Capture the cell that displays the provided text and extract its [x, y] central coordinate. 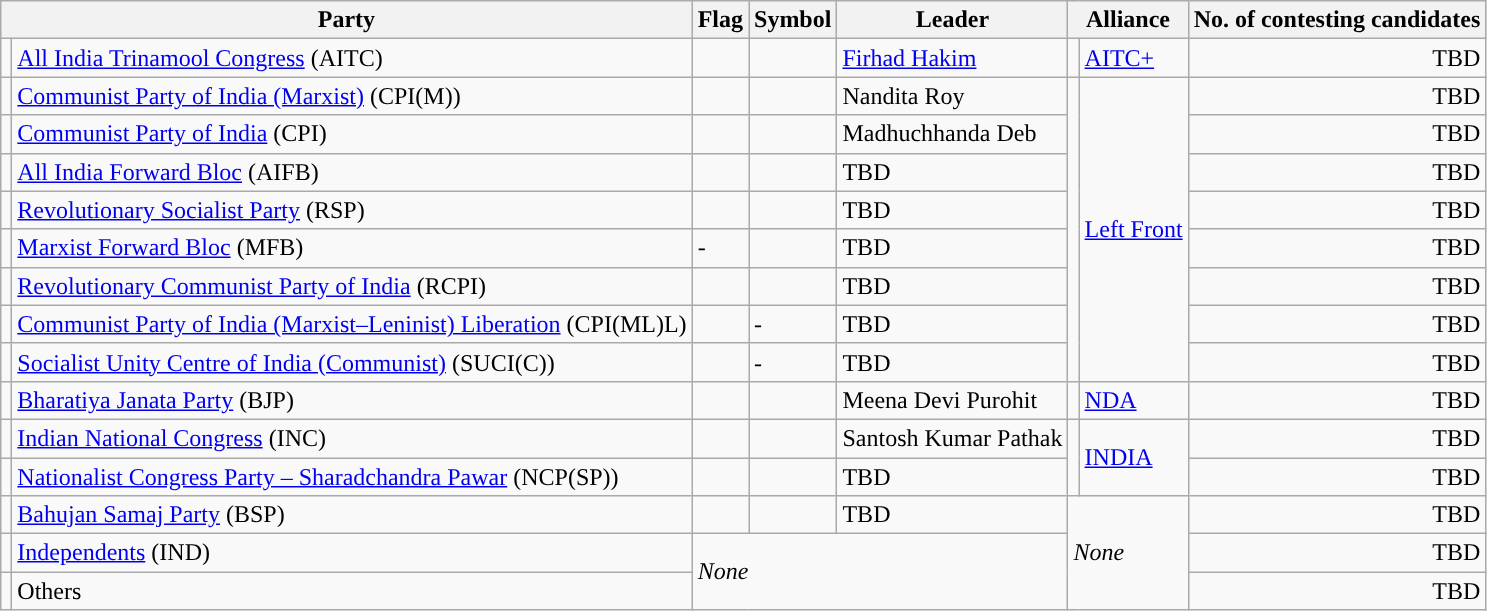
Revolutionary Socialist Party (RSP) [352, 210]
Santosh Kumar Pathak [952, 438]
Flag [720, 20]
Communist Party of India (CPI) [352, 134]
Left Front [1134, 229]
Firhad Hakim [952, 58]
Nandita Roy [952, 96]
Others [352, 591]
Alliance [1128, 20]
Bharatiya Janata Party (BJP) [352, 400]
Madhuchhanda Deb [952, 134]
Symbol [792, 20]
Revolutionary Communist Party of India (RCPI) [352, 286]
All India Trinamool Congress (AITC) [352, 58]
Communist Party of India (Marxist) (CPI(M)) [352, 96]
Communist Party of India (Marxist–Leninist) Liberation (CPI(ML)L) [352, 324]
INDIA [1134, 457]
Party [346, 20]
All India Forward Bloc (AIFB) [352, 172]
AITC+ [1134, 58]
Marxist Forward Bloc (MFB) [352, 248]
Independents (IND) [352, 553]
No. of contesting candidates [1337, 20]
Nationalist Congress Party – Sharadchandra Pawar (NCP(SP)) [352, 477]
Bahujan Samaj Party (BSP) [352, 515]
Socialist Unity Centre of India (Communist) (SUCI(C)) [352, 362]
NDA [1134, 400]
Meena Devi Purohit [952, 400]
Indian National Congress (INC) [352, 438]
Leader [952, 20]
